Locate the cell with the specified text and output its [X, Y] center coordinate. 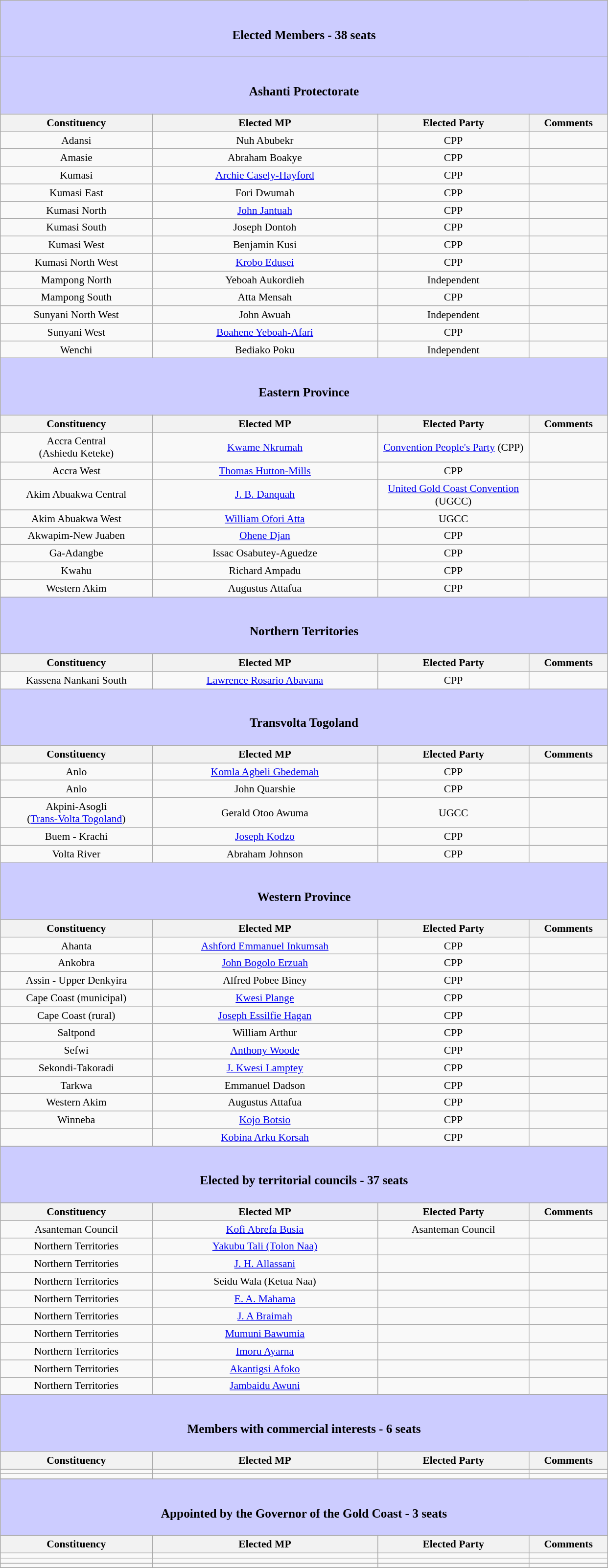
Ashanti Protectorate [304, 86]
William Arthur [265, 1033]
Sunyani North West [76, 315]
Kumasi West [76, 245]
Cape Coast (rural) [76, 1015]
Wenchi [76, 350]
Eastern Province [304, 387]
Akwapim-New Juaben [76, 536]
Ohene Djan [265, 536]
Boahene Yeboah-Afari [265, 332]
Kobina Arku Korsah [265, 1137]
Tarkwa [76, 1085]
Kwame Nkrumah [265, 447]
Transvolta Togoland [304, 717]
J. B. Danquah [265, 495]
Lawrence Rosario Abavana [265, 680]
Mampong South [76, 298]
Sunyani West [76, 332]
John Jantuah [265, 210]
Alfred Pobee Biney [265, 981]
Kumasi North [76, 210]
Jambaidu Awuni [265, 1386]
Western Province [304, 891]
Seidu Wala (Ketua Naa) [265, 1282]
Imoru Ayarna [265, 1351]
J. A Braimah [265, 1316]
Joseph Essilfie Hagan [265, 1015]
Anthony Woode [265, 1050]
Sefwi [76, 1050]
Sekondi-Takoradi [76, 1068]
Kumasi East [76, 193]
Kojo Botsio [265, 1120]
Appointed by the Governor of the Gold Coast - 3 seats [304, 1507]
Abraham Johnson [265, 854]
Adansi [76, 140]
Convention People's Party (CPP) [453, 447]
Ashford Emmanuel Inkumsah [265, 946]
Accra Central(Ashiedu Keteke) [76, 447]
Joseph Dontoh [265, 228]
Saltpond [76, 1033]
Accra West [76, 471]
Mumuni Bawumia [265, 1334]
E. A. Mahama [265, 1299]
Kwahu [76, 571]
Kwesi Plange [265, 998]
Ahanta [76, 946]
Volta River [76, 854]
Mampong North [76, 280]
Kumasi North West [76, 262]
Winneba [76, 1120]
Kassena Nankani South [76, 680]
J. Kwesi Lamptey [265, 1068]
Yakubu Tali (Tolon Naa) [265, 1246]
Ga-Adangbe [76, 553]
Elected Members - 38 seats [304, 29]
John Awuah [265, 315]
Kumasi South [76, 228]
Yeboah Aukordieh [265, 280]
William Ofori Atta [265, 519]
Assin - Upper Denkyira [76, 981]
Amasie [76, 158]
John Quarshie [265, 789]
Ankobra [76, 963]
Akim Abuakwa West [76, 519]
Kofi Abrefa Busia [265, 1229]
Buem - Krachi [76, 837]
United Gold Coast Convention (UGCC) [453, 495]
J. H. Allassani [265, 1264]
Joseph Kodzo [265, 837]
Cape Coast (municipal) [76, 998]
Emmanuel Dadson [265, 1085]
John Bogolo Erzuah [265, 963]
Fori Dwumah [265, 193]
Nuh Abubekr [265, 140]
Krobo Edusei [265, 262]
Akim Abuakwa Central [76, 495]
Archie Casely-Hayford [265, 175]
Members with commercial interests - 6 seats [304, 1423]
Akantigsi Afoko [265, 1369]
Benjamin Kusi [265, 245]
Issac Osabutey-Aguedze [265, 553]
Kumasi [76, 175]
Gerald Otoo Awuma [265, 812]
Richard Ampadu [265, 571]
Thomas Hutton-Mills [265, 471]
Bediako Poku [265, 350]
Akpini-Asogli(Trans-Volta Togoland) [76, 812]
Abraham Boakye [265, 158]
Komla Agbeli Gbedemah [265, 772]
Atta Mensah [265, 298]
Elected by territorial councils - 37 seats [304, 1175]
